Search for the cell housing the specified text and yield its (X, Y) center coordinate. 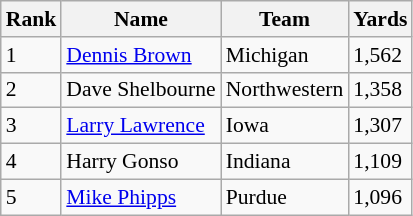
1,562 (380, 55)
Rank (32, 19)
5 (32, 197)
Team (285, 19)
1 (32, 55)
Northwestern (285, 90)
Indiana (285, 162)
Michigan (285, 55)
Purdue (285, 197)
Dennis Brown (140, 55)
Harry Gonso (140, 162)
1,358 (380, 90)
Larry Lawrence (140, 126)
Iowa (285, 126)
Yards (380, 19)
1,109 (380, 162)
Mike Phipps (140, 197)
Dave Shelbourne (140, 90)
1,096 (380, 197)
3 (32, 126)
Name (140, 19)
4 (32, 162)
2 (32, 90)
1,307 (380, 126)
